Locate the cell with the specified text and output its (x, y) center coordinate. 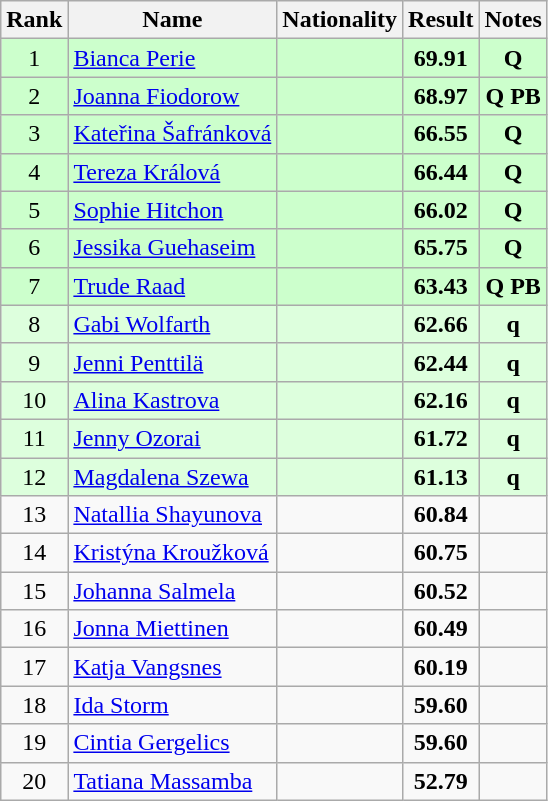
1 (34, 58)
60.84 (441, 515)
Kateřina Šafránková (172, 134)
63.43 (441, 286)
62.16 (441, 400)
60.52 (441, 591)
2 (34, 96)
66.44 (441, 172)
19 (34, 743)
3 (34, 134)
Bianca Perie (172, 58)
Tereza Králová (172, 172)
Kristýna Kroužková (172, 553)
61.13 (441, 477)
Jenny Ozorai (172, 438)
Joanna Fiodorow (172, 96)
5 (34, 210)
15 (34, 591)
Gabi Wolfarth (172, 324)
66.02 (441, 210)
14 (34, 553)
Rank (34, 20)
7 (34, 286)
60.19 (441, 667)
11 (34, 438)
Cintia Gergelics (172, 743)
Magdalena Szewa (172, 477)
Alina Kastrova (172, 400)
Johanna Salmela (172, 591)
Result (441, 20)
52.79 (441, 781)
8 (34, 324)
4 (34, 172)
12 (34, 477)
Sophie Hitchon (172, 210)
69.91 (441, 58)
62.44 (441, 362)
Tatiana Massamba (172, 781)
Jessika Guehaseim (172, 248)
20 (34, 781)
Jenni Penttilä (172, 362)
Katja Vangsnes (172, 667)
6 (34, 248)
66.55 (441, 134)
10 (34, 400)
Notes (513, 20)
60.49 (441, 629)
Trude Raad (172, 286)
Nationality (340, 20)
Natallia Shayunova (172, 515)
9 (34, 362)
Ida Storm (172, 705)
16 (34, 629)
61.72 (441, 438)
13 (34, 515)
18 (34, 705)
Name (172, 20)
65.75 (441, 248)
68.97 (441, 96)
17 (34, 667)
60.75 (441, 553)
62.66 (441, 324)
Jonna Miettinen (172, 629)
